Return (X, Y) of the center of cell containing provided text 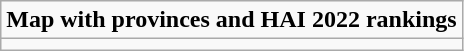
Map with provinces and HAI 2022 rankings (232, 20)
